Return (x, y) of the center of cell containing provided text 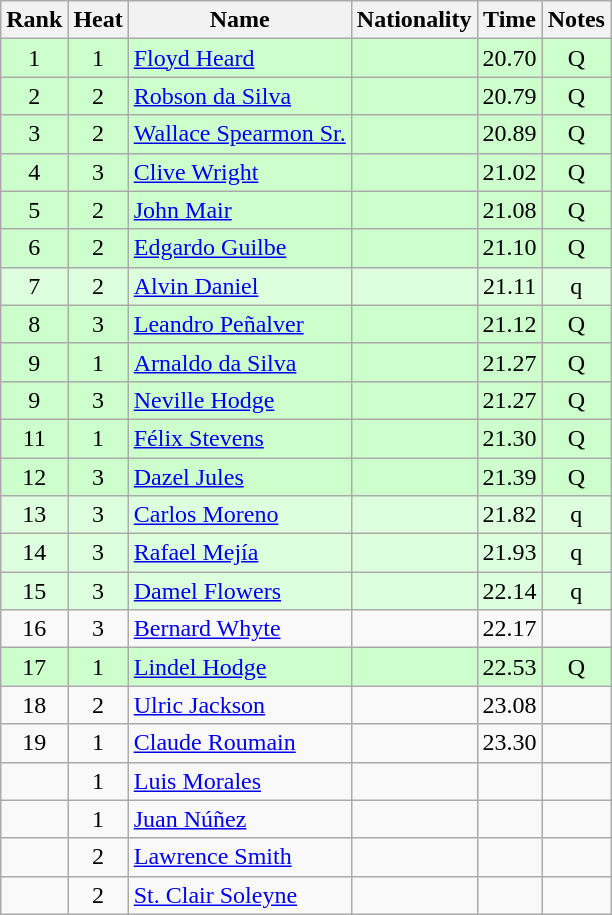
Floyd Heard (240, 58)
21.93 (510, 553)
Alvin Daniel (240, 286)
Lindel Hodge (240, 667)
Nationality (414, 20)
22.14 (510, 591)
Rank (34, 20)
Félix Stevens (240, 438)
23.30 (510, 743)
22.53 (510, 667)
John Mair (240, 210)
Edgardo Guilbe (240, 248)
22.17 (510, 629)
St. Clair Soleyne (240, 895)
Ulric Jackson (240, 705)
Rafael Mejía (240, 553)
21.11 (510, 286)
21.39 (510, 477)
Leandro Peñalver (240, 324)
20.79 (510, 96)
21.12 (510, 324)
14 (34, 553)
5 (34, 210)
11 (34, 438)
Lawrence Smith (240, 857)
21.08 (510, 210)
21.30 (510, 438)
Arnaldo da Silva (240, 362)
16 (34, 629)
15 (34, 591)
Name (240, 20)
Dazel Jules (240, 477)
19 (34, 743)
Luis Morales (240, 781)
Bernard Whyte (240, 629)
4 (34, 172)
21.02 (510, 172)
Neville Hodge (240, 400)
Time (510, 20)
6 (34, 248)
Robson da Silva (240, 96)
7 (34, 286)
Damel Flowers (240, 591)
Notes (576, 20)
Carlos Moreno (240, 515)
20.89 (510, 134)
20.70 (510, 58)
21.82 (510, 515)
21.10 (510, 248)
13 (34, 515)
Clive Wright (240, 172)
18 (34, 705)
12 (34, 477)
Heat (98, 20)
23.08 (510, 705)
Wallace Spearmon Sr. (240, 134)
8 (34, 324)
Juan Núñez (240, 819)
Claude Roumain (240, 743)
17 (34, 667)
